Provide the [x, y] coordinate of the cell's center where the given text is located.  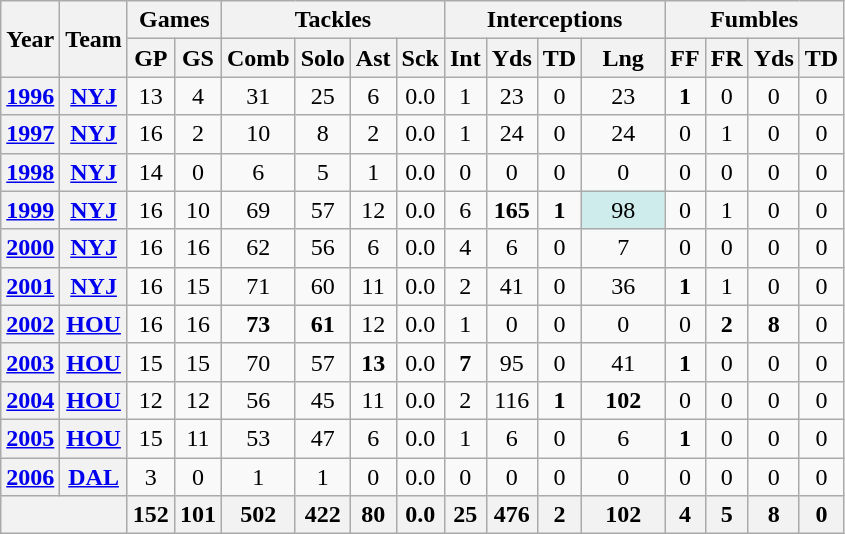
1998 [30, 172]
FR [726, 58]
Lng [624, 58]
Comb [258, 58]
69 [258, 210]
45 [322, 400]
2002 [30, 324]
14 [150, 172]
152 [150, 515]
116 [512, 400]
62 [258, 248]
2005 [30, 438]
2004 [30, 400]
Interceptions [554, 20]
GS [198, 58]
60 [322, 286]
73 [258, 324]
61 [322, 324]
80 [373, 515]
DAL [94, 477]
70 [258, 362]
Year [30, 39]
Sck [420, 58]
165 [512, 210]
2000 [30, 248]
1996 [30, 96]
36 [624, 286]
1997 [30, 134]
31 [258, 96]
2006 [30, 477]
53 [258, 438]
47 [322, 438]
2003 [30, 362]
476 [512, 515]
1999 [30, 210]
Solo [322, 58]
2001 [30, 286]
GP [150, 58]
71 [258, 286]
Int [465, 58]
502 [258, 515]
Ast [373, 58]
98 [624, 210]
Games [174, 20]
Fumbles [754, 20]
3 [150, 477]
Team [94, 39]
101 [198, 515]
FF [685, 58]
95 [512, 362]
Tackles [332, 20]
422 [322, 515]
